Capture the cell that displays the provided text and extract its [x, y] central coordinate. 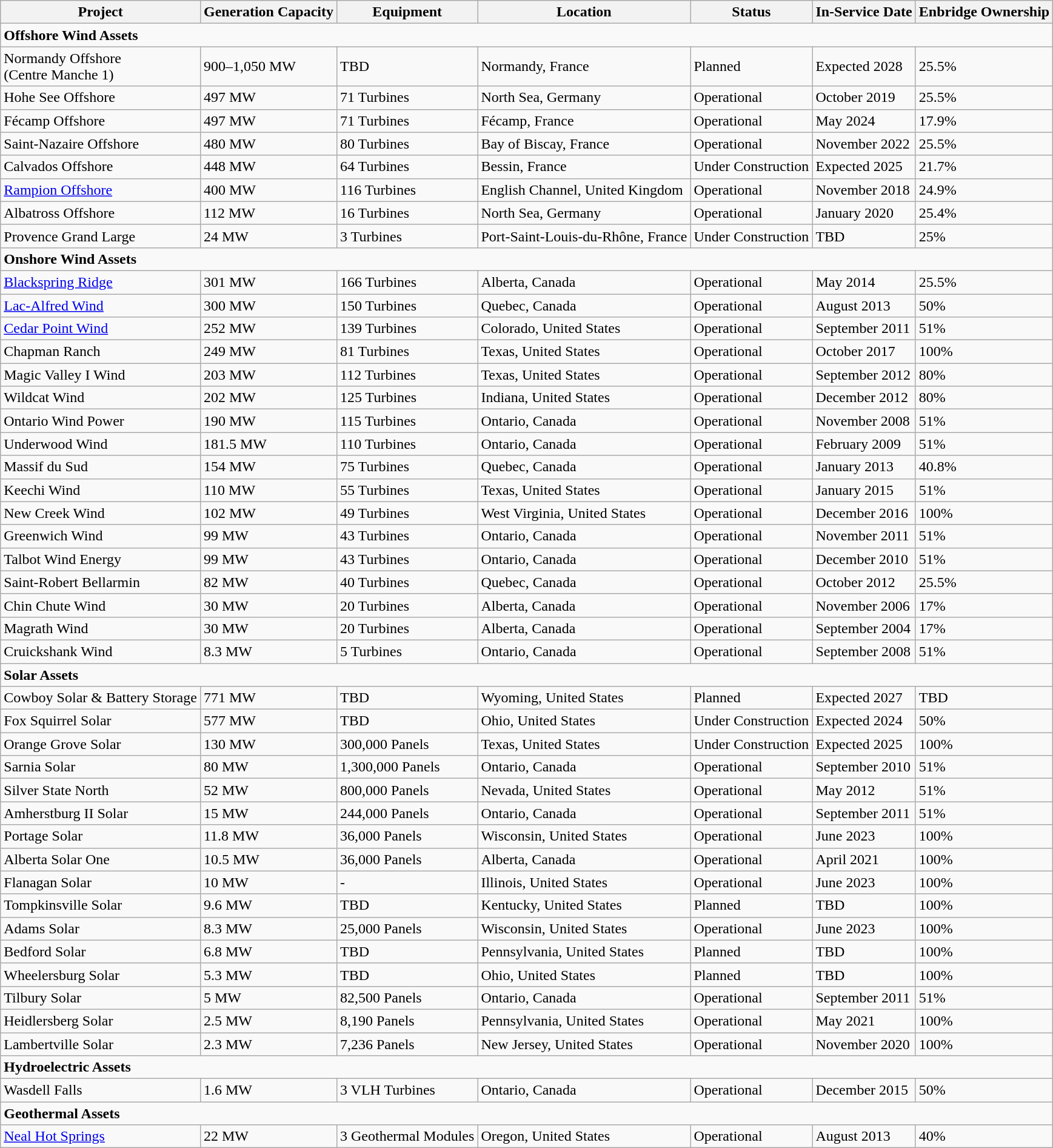
130 MW [268, 744]
800,000 Panels [407, 790]
150 Turbines [407, 305]
125 Turbines [407, 398]
Hohe See Offshore [101, 98]
Fécamp, France [584, 121]
6.8 MW [268, 952]
December 2016 [864, 513]
Tompkinsville Solar [101, 905]
Underwood Wind [101, 444]
Fécamp Offshore [101, 121]
301 MW [268, 282]
25.4% [984, 213]
Kentucky, United States [584, 905]
November 2018 [864, 190]
82,500 Panels [407, 998]
Magic Valley I Wind [101, 375]
Magrath Wind [101, 628]
40% [984, 1136]
2.3 MW [268, 1044]
New Creek Wind [101, 513]
Alberta Solar One [101, 859]
102 MW [268, 513]
Provence Grand Large [101, 236]
11.8 MW [268, 836]
252 MW [268, 329]
November 2020 [864, 1044]
Normandy Offshore(Centre Manche 1) [101, 67]
110 MW [268, 490]
448 MW [268, 167]
139 Turbines [407, 329]
Equipment [407, 12]
English Channel, United Kingdom [584, 190]
5 MW [268, 998]
January 2020 [864, 213]
Cowboy Solar & Battery Storage [101, 698]
September 2012 [864, 375]
January 2013 [864, 467]
May 2012 [864, 790]
Location [584, 12]
1,300,000 Panels [407, 767]
New Jersey, United States [584, 1044]
3 Geothermal Modules [407, 1136]
24.9% [984, 190]
21.7% [984, 167]
Expected 2027 [864, 698]
Tilbury Solar [101, 998]
24 MW [268, 236]
Massif du Sud [101, 467]
2.5 MW [268, 1021]
244,000 Panels [407, 813]
15 MW [268, 813]
116 Turbines [407, 190]
May 2021 [864, 1021]
300 MW [268, 305]
3 VLH Turbines [407, 1090]
5 Turbines [407, 651]
Chin Chute Wind [101, 605]
Expected 2024 [864, 721]
64 Turbines [407, 167]
Project [101, 12]
Normandy, France [584, 67]
Bedford Solar [101, 952]
Nevada, United States [584, 790]
Indiana, United States [584, 398]
52 MW [268, 790]
3 Turbines [407, 236]
112 Turbines [407, 375]
September 2008 [864, 651]
Solar Assets [527, 675]
Onshore Wind Assets [527, 259]
Neal Hot Springs [101, 1136]
September 2004 [864, 628]
10 MW [268, 882]
Lambertville Solar [101, 1044]
Silver State North [101, 790]
202 MW [268, 398]
Keechi Wind [101, 490]
Calvados Offshore [101, 167]
Fox Squirrel Solar [101, 721]
May 2024 [864, 121]
Saint-Robert Bellarmin [101, 582]
October 2012 [864, 582]
Chapman Ranch [101, 352]
771 MW [268, 698]
Illinois, United States [584, 882]
Talbot Wind Energy [101, 559]
Port-Saint-Louis-du-Rhône, France [584, 236]
November 2022 [864, 144]
Expected 2028 [864, 67]
Ontario Wind Power [101, 421]
8,190 Panels [407, 1021]
17.9% [984, 121]
16 Turbines [407, 213]
Adams Solar [101, 928]
480 MW [268, 144]
- [407, 882]
75 Turbines [407, 467]
West Virginia, United States [584, 513]
181.5 MW [268, 444]
Generation Capacity [268, 12]
40.8% [984, 467]
203 MW [268, 375]
Rampion Offshore [101, 190]
110 Turbines [407, 444]
249 MW [268, 352]
25,000 Panels [407, 928]
80 MW [268, 767]
In-Service Date [864, 12]
577 MW [268, 721]
Oregon, United States [584, 1136]
January 2015 [864, 490]
Heidlersberg Solar [101, 1021]
81 Turbines [407, 352]
49 Turbines [407, 513]
December 2010 [864, 559]
November 2006 [864, 605]
Wasdell Falls [101, 1090]
Offshore Wind Assets [527, 35]
Saint-Nazaire Offshore [101, 144]
April 2021 [864, 859]
Flanagan Solar [101, 882]
300,000 Panels [407, 744]
Portage Solar [101, 836]
Bay of Biscay, France [584, 144]
Geothermal Assets [527, 1113]
Amherstburg II Solar [101, 813]
10.5 MW [268, 859]
May 2014 [864, 282]
400 MW [268, 190]
55 Turbines [407, 490]
166 Turbines [407, 282]
December 2012 [864, 398]
82 MW [268, 582]
Cedar Point Wind [101, 329]
Colorado, United States [584, 329]
40 Turbines [407, 582]
5.3 MW [268, 975]
Enbridge Ownership [984, 12]
112 MW [268, 213]
Wildcat Wind [101, 398]
190 MW [268, 421]
25% [984, 236]
Greenwich Wind [101, 536]
Wheelersburg Solar [101, 975]
115 Turbines [407, 421]
1.6 MW [268, 1090]
October 2017 [864, 352]
September 2010 [864, 767]
9.6 MW [268, 905]
Wyoming, United States [584, 698]
80 Turbines [407, 144]
7,236 Panels [407, 1044]
November 2011 [864, 536]
October 2019 [864, 98]
Lac-Alfred Wind [101, 305]
900–1,050 MW [268, 67]
Orange Grove Solar [101, 744]
December 2015 [864, 1090]
February 2009 [864, 444]
Sarnia Solar [101, 767]
22 MW [268, 1136]
November 2008 [864, 421]
Blackspring Ridge [101, 282]
Hydroelectric Assets [527, 1067]
Cruickshank Wind [101, 651]
Status [752, 12]
154 MW [268, 467]
Albatross Offshore [101, 213]
Bessin, France [584, 167]
